Pinpoint the cell where the given text exists, returning its (X, Y) midpoint coordinate. 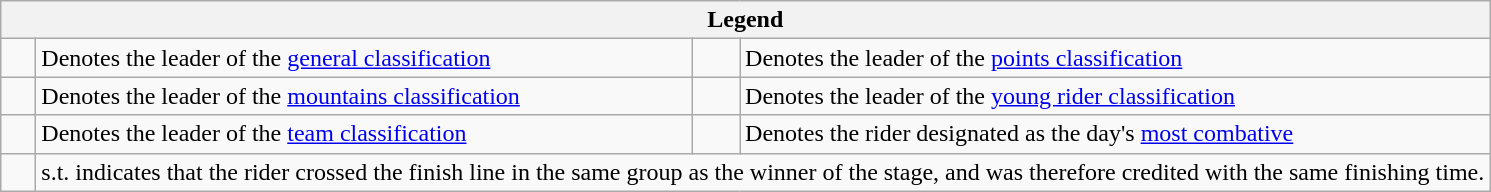
Denotes the leader of the general classification (364, 58)
Denotes the leader of the young rider classification (1115, 96)
Denotes the leader of the points classification (1115, 58)
Denotes the leader of the team classification (364, 134)
Denotes the rider designated as the day's most combative (1115, 134)
Denotes the leader of the mountains classification (364, 96)
Legend (746, 20)
